Scan for the cell matching the given text and deliver its [x, y] coordinate at center. 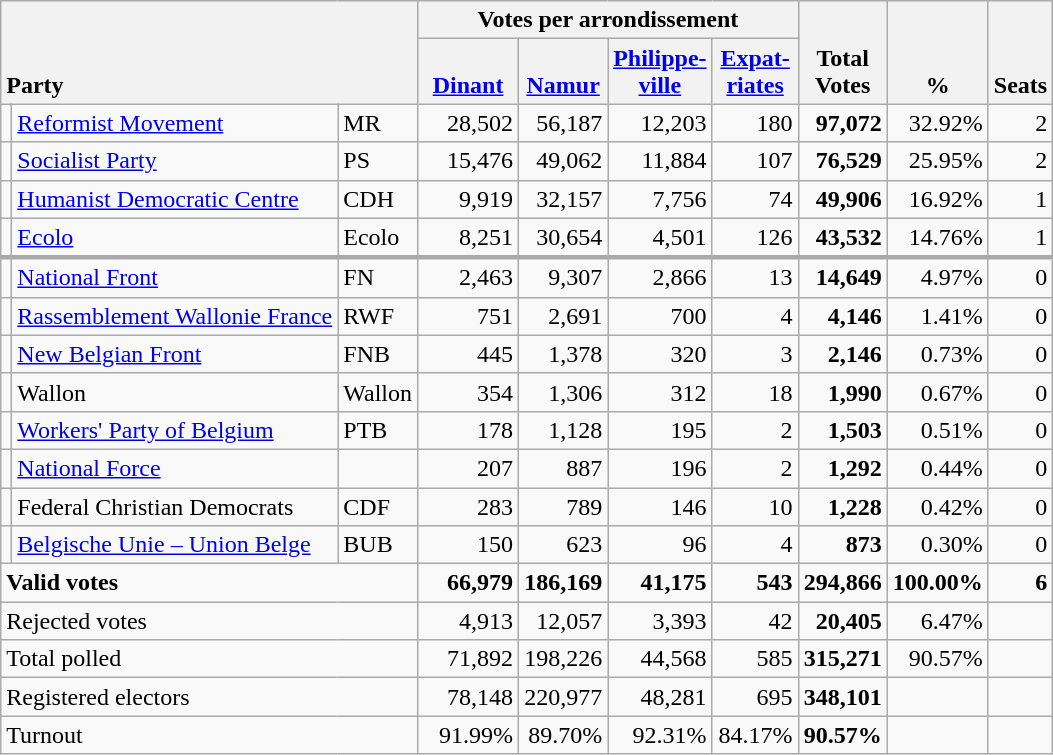
RWF [378, 316]
751 [468, 316]
1,292 [842, 468]
320 [660, 354]
78,148 [468, 697]
12,057 [564, 621]
Seats [1020, 52]
Namur [564, 72]
42 [755, 621]
700 [660, 316]
Turnout [210, 735]
126 [755, 238]
4,913 [468, 621]
10 [755, 507]
New Belgian Front [175, 354]
PTB [378, 430]
16.92% [938, 199]
49,906 [842, 199]
CDH [378, 199]
89.70% [564, 735]
14.76% [938, 238]
Rejected votes [210, 621]
National Force [175, 468]
48,281 [660, 697]
0.30% [938, 545]
9,919 [468, 199]
180 [755, 123]
BUB [378, 545]
1,503 [842, 430]
585 [755, 659]
49,062 [564, 161]
32,157 [564, 199]
186,169 [564, 583]
PS [378, 161]
14,649 [842, 278]
44,568 [660, 659]
96 [660, 545]
0.51% [938, 430]
15,476 [468, 161]
76,529 [842, 161]
445 [468, 354]
207 [468, 468]
Valid votes [210, 583]
Humanist Democratic Centre [175, 199]
Philippe- ville [660, 72]
1,306 [564, 392]
150 [468, 545]
FN [378, 278]
198,226 [564, 659]
1,378 [564, 354]
2,146 [842, 354]
13 [755, 278]
FNB [378, 354]
Expat- riates [755, 72]
0.73% [938, 354]
71,892 [468, 659]
Party [210, 52]
315,271 [842, 659]
348,101 [842, 697]
32.92% [938, 123]
20,405 [842, 621]
9,307 [564, 278]
12,203 [660, 123]
0.42% [938, 507]
MR [378, 123]
91.99% [468, 735]
2,691 [564, 316]
National Front [175, 278]
28,502 [468, 123]
4.97% [938, 278]
Votes per arrondissement [608, 20]
220,977 [564, 697]
146 [660, 507]
25.95% [938, 161]
Registered electors [210, 697]
294,866 [842, 583]
6.47% [938, 621]
1.41% [938, 316]
Dinant [468, 72]
1,128 [564, 430]
178 [468, 430]
Federal Christian Democrats [175, 507]
6 [1020, 583]
4,146 [842, 316]
196 [660, 468]
873 [842, 545]
8,251 [468, 238]
11,884 [660, 161]
623 [564, 545]
312 [660, 392]
695 [755, 697]
Reformist Movement [175, 123]
1,990 [842, 392]
283 [468, 507]
92.31% [660, 735]
789 [564, 507]
354 [468, 392]
Total polled [210, 659]
195 [660, 430]
66,979 [468, 583]
84.17% [755, 735]
2,866 [660, 278]
3 [755, 354]
Rassemblement Wallonie France [175, 316]
107 [755, 161]
2,463 [468, 278]
100.00% [938, 583]
543 [755, 583]
Belgische Unie – Union Belge [175, 545]
7,756 [660, 199]
18 [755, 392]
Workers' Party of Belgium [175, 430]
3,393 [660, 621]
Socialist Party [175, 161]
0.67% [938, 392]
% [938, 52]
0.44% [938, 468]
41,175 [660, 583]
887 [564, 468]
74 [755, 199]
56,187 [564, 123]
43,532 [842, 238]
1,228 [842, 507]
97,072 [842, 123]
30,654 [564, 238]
4,501 [660, 238]
Total Votes [842, 52]
CDF [378, 507]
